Determine the [X, Y] coordinate at the center of the cell enclosing the given text.  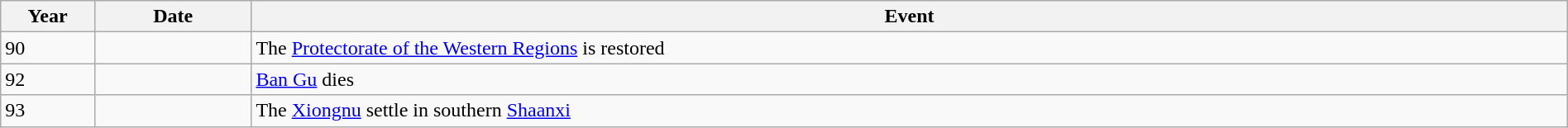
Ban Gu dies [910, 79]
90 [48, 48]
Date [172, 17]
Event [910, 17]
Year [48, 17]
The Xiongnu settle in southern Shaanxi [910, 111]
93 [48, 111]
The Protectorate of the Western Regions is restored [910, 48]
92 [48, 79]
